Detect which cell encompasses the target text, then output its (x, y) center coordinate. 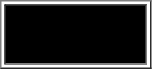
RIMORCHIO 53043 MI (75, 34)
